Extract the [x, y] coordinate from the center of the cell holding the provided text.  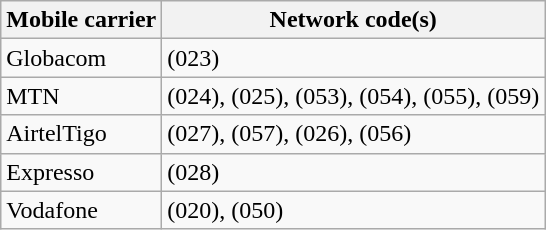
Expresso [82, 172]
(023) [354, 58]
(024), (025), (053), (054), (055), (059) [354, 96]
Vodafone [82, 210]
(020), (050) [354, 210]
AirtelTigo [82, 134]
MTN [82, 96]
Globacom [82, 58]
(027), (057), (026), (056) [354, 134]
(028) [354, 172]
Mobile carrier [82, 20]
Network code(s) [354, 20]
